Capture the cell that displays the provided text and extract its (x, y) central coordinate. 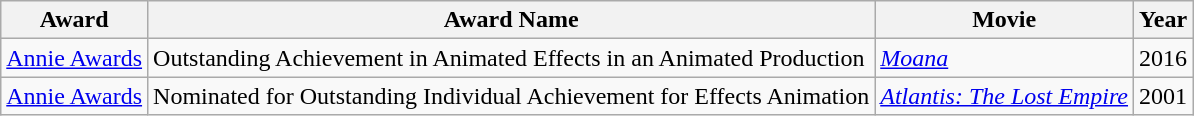
Atlantis: The Lost Empire (1004, 96)
Award (74, 20)
Nominated for Outstanding Individual Achievement for Effects Animation (512, 96)
Movie (1004, 20)
Moana (1004, 58)
Outstanding Achievement in Animated Effects in an Animated Production (512, 58)
2001 (1164, 96)
2016 (1164, 58)
Year (1164, 20)
Award Name (512, 20)
